Find where the given text appears and provide that cell's center as (x, y) coordinate. 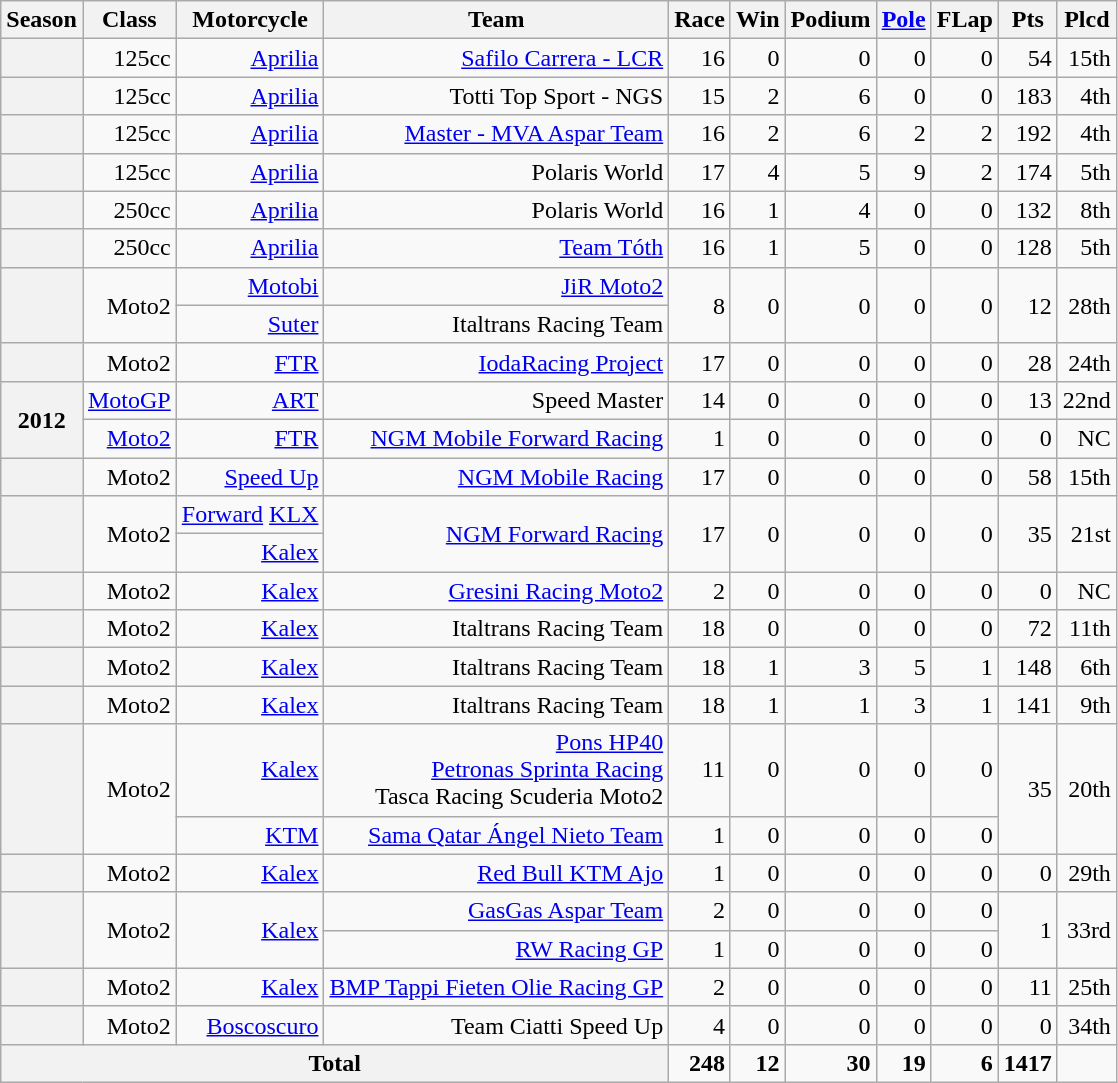
29th (1086, 873)
128 (1028, 248)
Plcd (1086, 20)
KTM (250, 835)
8 (700, 305)
141 (1028, 705)
25th (1086, 987)
Red Bull KTM Ajo (496, 873)
15 (700, 96)
Motobi (250, 286)
Team (496, 20)
6th (1086, 667)
Win (758, 20)
11th (1086, 629)
Safilo Carrera - LCR (496, 58)
33rd (1086, 930)
22nd (1086, 400)
NGM Mobile Forward Racing (496, 438)
MotoGP (129, 400)
2012 (42, 419)
54 (1028, 58)
NGM Mobile Racing (496, 477)
28th (1086, 305)
21st (1086, 534)
24th (1086, 362)
13 (1028, 400)
FLap (964, 20)
Speed Up (250, 477)
Forward KLX (250, 515)
Pons HP40Petronas Sprinta RacingTasca Racing Scuderia Moto2 (496, 770)
Class (129, 20)
8th (1086, 210)
19 (904, 1063)
Pole (904, 20)
14 (700, 400)
Team Tóth (496, 248)
Race (700, 20)
174 (1028, 172)
ART (250, 400)
Sama Qatar Ángel Nieto Team (496, 835)
34th (1086, 1025)
Master - MVA Aspar Team (496, 134)
Gresini Racing Moto2 (496, 591)
Totti Top Sport - NGS (496, 96)
72 (1028, 629)
Team Ciatti Speed Up (496, 1025)
9 (904, 172)
JiR Moto2 (496, 286)
RW Racing GP (496, 949)
58 (1028, 477)
NGM Forward Racing (496, 534)
Podium (830, 20)
Boscoscuro (250, 1025)
GasGas Aspar Team (496, 911)
IodaRacing Project (496, 362)
BMP Tappi Fieten Olie Racing GP (496, 987)
Motorcycle (250, 20)
148 (1028, 667)
1417 (1028, 1063)
Suter (250, 324)
248 (700, 1063)
Pts (1028, 20)
Speed Master (496, 400)
28 (1028, 362)
20th (1086, 789)
9th (1086, 705)
192 (1028, 134)
30 (830, 1063)
183 (1028, 96)
Season (42, 20)
132 (1028, 210)
Total (335, 1063)
